Identify which cell holds the provided text, then report its [X, Y] central coordinate. 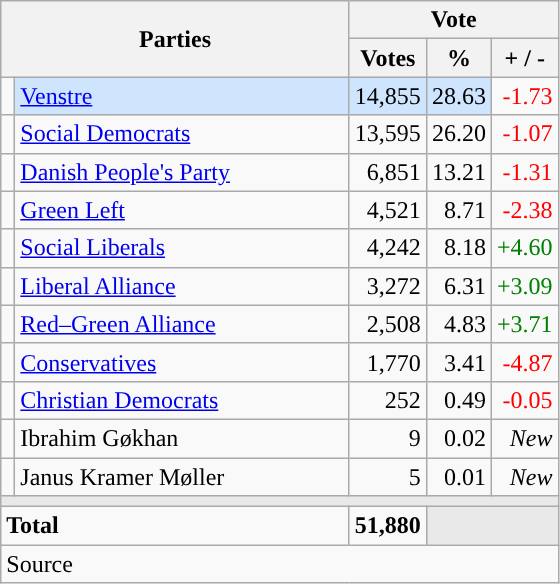
26.20 [458, 134]
4,521 [388, 210]
8.18 [458, 248]
252 [388, 400]
+3.09 [524, 286]
Social Democrats [182, 134]
9 [388, 438]
4,242 [388, 248]
+3.71 [524, 324]
5 [388, 477]
28.63 [458, 96]
0.02 [458, 438]
Vote [454, 20]
Christian Democrats [182, 400]
0.49 [458, 400]
14,855 [388, 96]
Red–Green Alliance [182, 324]
-0.05 [524, 400]
+ / - [524, 58]
Green Left [182, 210]
Votes [388, 58]
-1.73 [524, 96]
51,880 [388, 526]
3,272 [388, 286]
Total [176, 526]
6.31 [458, 286]
-4.87 [524, 362]
Conservatives [182, 362]
-1.07 [524, 134]
8.71 [458, 210]
Social Liberals [182, 248]
Liberal Alliance [182, 286]
4.83 [458, 324]
Danish People's Party [182, 172]
2,508 [388, 324]
-2.38 [524, 210]
6,851 [388, 172]
% [458, 58]
13,595 [388, 134]
Ibrahim Gøkhan [182, 438]
Parties [176, 39]
13.21 [458, 172]
-1.31 [524, 172]
1,770 [388, 362]
0.01 [458, 477]
3.41 [458, 362]
Source [280, 564]
Venstre [182, 96]
Janus Kramer Møller [182, 477]
+4.60 [524, 248]
